Provide the (X, Y) coordinate of the cell's center where the given text is located.  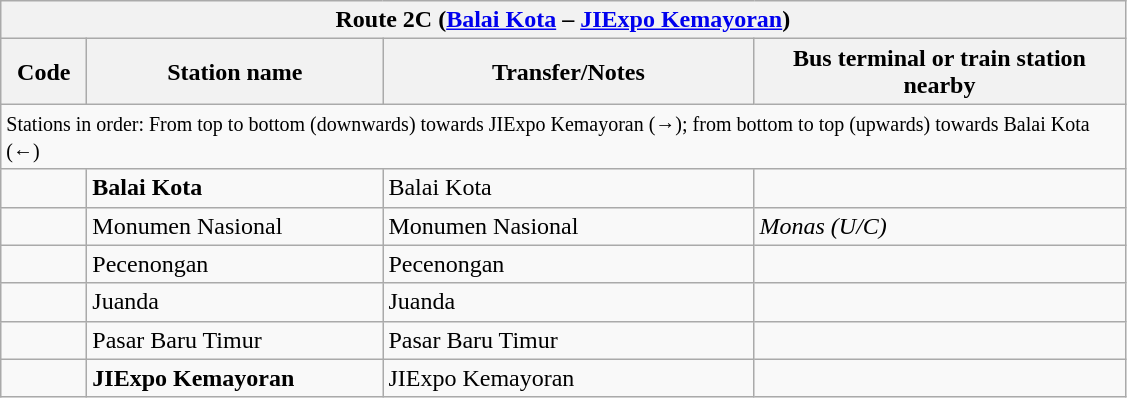
Transfer/Notes (568, 72)
Bus terminal or train station nearby (940, 72)
Route 2C (Balai Kota – JIExpo Kemayoran) (563, 20)
Monas (U/C) (940, 226)
Station name (235, 72)
Stations in order: From top to bottom (downwards) towards JIExpo Kemayoran (→); from bottom to top (upwards) towards Balai Kota (←) (563, 136)
Code (44, 72)
